Return the [x, y] coordinate for the center point of the cell that contains the specified text.  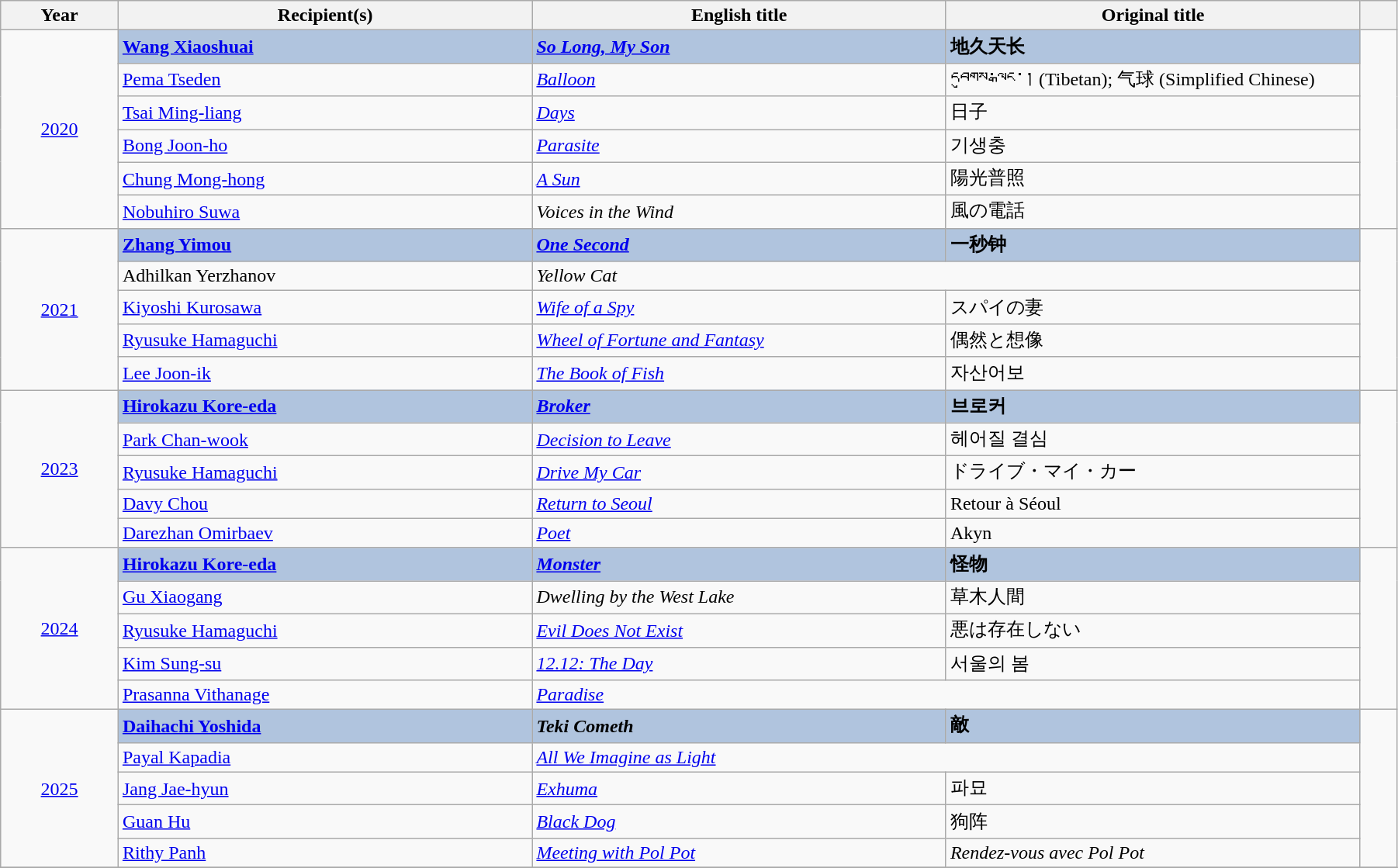
Broker [739, 406]
Kim Sung-su [325, 664]
The Book of Fish [739, 374]
Balloon [739, 79]
Zhang Yimou [325, 245]
Evil Does Not Exist [739, 630]
Paradise [946, 695]
風の電話 [1153, 213]
Daihachi Yoshida [325, 726]
Adhilkan Yerzhanov [325, 276]
Days [739, 113]
スパイの妻 [1153, 307]
One Second [739, 245]
A Sun [739, 178]
Retour à Séoul [1153, 503]
日子 [1153, 113]
Year [60, 16]
一秒钟 [1153, 245]
So Long, My Son [739, 47]
Wheel of Fortune and Fantasy [739, 340]
悪は存在しない [1153, 630]
Nobuhiro Suwa [325, 213]
Jang Jae-hyun [325, 788]
Recipient(s) [325, 16]
狗阵 [1153, 822]
Parasite [739, 146]
Poet [739, 533]
Wife of a Spy [739, 307]
Wang Xiaoshuai [325, 47]
Prasanna Vithanage [325, 695]
怪物 [1153, 565]
敵 [1153, 726]
ドライブ・マイ・カー [1153, 473]
Yellow Cat [946, 276]
Voices in the Wind [739, 213]
자산어보 [1153, 374]
Pema Tseden [325, 79]
2025 [60, 789]
2023 [60, 469]
12.12: The Day [739, 664]
Payal Kapadia [325, 757]
Meeting with Pol Pot [739, 852]
Darezhan Omirbaev [325, 533]
Tsai Ming-liang [325, 113]
Black Dog [739, 822]
Chung Mong-hong [325, 178]
헤어질 결심 [1153, 439]
Guan Hu [325, 822]
Return to Seoul [739, 503]
기생충 [1153, 146]
Drive My Car [739, 473]
2024 [60, 628]
Kiyoshi Kurosawa [325, 307]
草木人間 [1153, 597]
陽光普照 [1153, 178]
地久天长 [1153, 47]
English title [739, 16]
서울의 봄 [1153, 664]
All We Imagine as Light [946, 757]
偶然と想像 [1153, 340]
2021 [60, 309]
Teki Cometh [739, 726]
Akyn [1153, 533]
2020 [60, 129]
Dwelling by the West Lake [739, 597]
Decision to Leave [739, 439]
Bong Joon-ho [325, 146]
Park Chan-wook [325, 439]
Rithy Panh [325, 852]
Exhuma [739, 788]
브로커 [1153, 406]
Gu Xiaogang [325, 597]
Rendez-vous avec Pol Pot [1153, 852]
དབུགས་ལྒང་། (Tibetan); 气球 (Simplified Chinese) [1153, 79]
Original title [1153, 16]
Monster [739, 565]
파묘 [1153, 788]
Lee Joon-ik [325, 374]
Davy Chou [325, 503]
